Determine the (X, Y) coordinate at the center of the cell enclosing the given text.  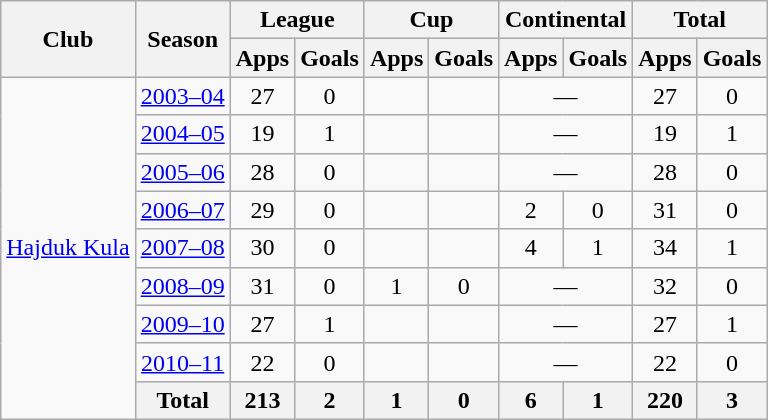
6 (531, 400)
Hajduk Kula (68, 248)
2003–04 (182, 96)
34 (665, 248)
2006–07 (182, 210)
League (297, 20)
30 (262, 248)
Season (182, 39)
4 (531, 248)
Continental (566, 20)
32 (665, 286)
Cup (431, 20)
2009–10 (182, 324)
2008–09 (182, 286)
2010–11 (182, 362)
2007–08 (182, 248)
213 (262, 400)
220 (665, 400)
Club (68, 39)
3 (732, 400)
2005–06 (182, 172)
29 (262, 210)
2004–05 (182, 134)
